From the cell containing the given text, extract its center point as [x, y] coordinate. 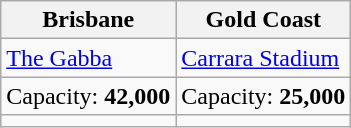
Brisbane [88, 20]
Capacity: 25,000 [264, 96]
Carrara Stadium [264, 58]
Capacity: 42,000 [88, 96]
The Gabba [88, 58]
Gold Coast [264, 20]
